Find where the given text appears and provide that cell's center as (X, Y) coordinate. 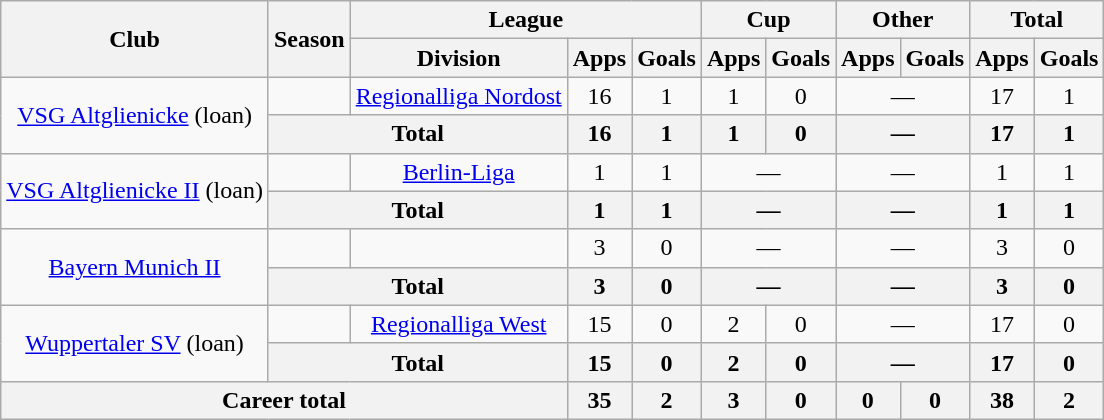
Wuppertaler SV (loan) (135, 343)
Club (135, 39)
Regionalliga Nordost (458, 96)
35 (599, 400)
Berlin-Liga (458, 172)
Season (309, 39)
League (526, 20)
Division (458, 58)
Other (903, 20)
Cup (768, 20)
VSG Altglienicke II (loan) (135, 191)
38 (1002, 400)
VSG Altglienicke (loan) (135, 115)
Career total (284, 400)
Regionalliga West (458, 324)
Bayern Munich II (135, 267)
